Find where the given text appears and provide that cell's center as [X, Y] coordinate. 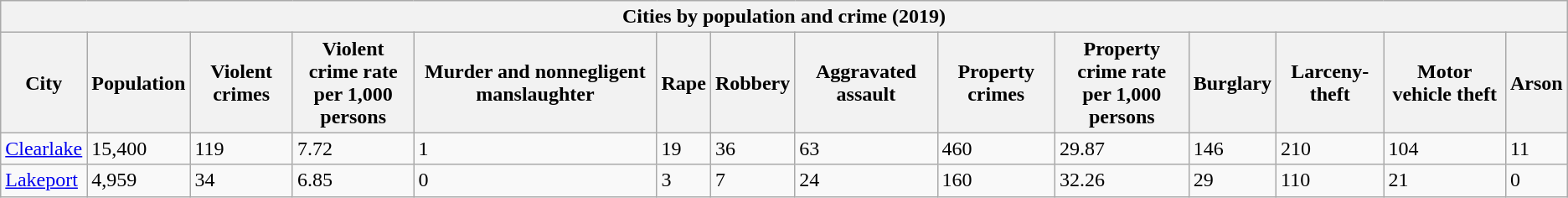
Aggravated assault [866, 82]
19 [683, 148]
460 [996, 148]
29 [1232, 180]
146 [1232, 148]
104 [1444, 148]
Burglary [1232, 82]
32.26 [1122, 180]
City [44, 82]
3 [683, 180]
4,959 [139, 180]
119 [241, 148]
Clearlake [44, 148]
Larceny-theft [1330, 82]
63 [866, 148]
6.85 [353, 180]
Violent crimes [241, 82]
7.72 [353, 148]
Arson [1536, 82]
210 [1330, 148]
7 [752, 180]
11 [1536, 148]
36 [752, 148]
Cities by population and crime (2019) [784, 17]
Motor vehicle theft [1444, 82]
Rape [683, 82]
110 [1330, 180]
21 [1444, 180]
Lakeport [44, 180]
29.87 [1122, 148]
Robbery [752, 82]
Property crime rateper 1,000 persons [1122, 82]
15,400 [139, 148]
Population [139, 82]
Violent crime rateper 1,000 persons [353, 82]
160 [996, 180]
1 [535, 148]
24 [866, 180]
Murder and nonnegligent manslaughter [535, 82]
34 [241, 180]
Property crimes [996, 82]
